From the cell containing the given text, extract its center point as (x, y) coordinate. 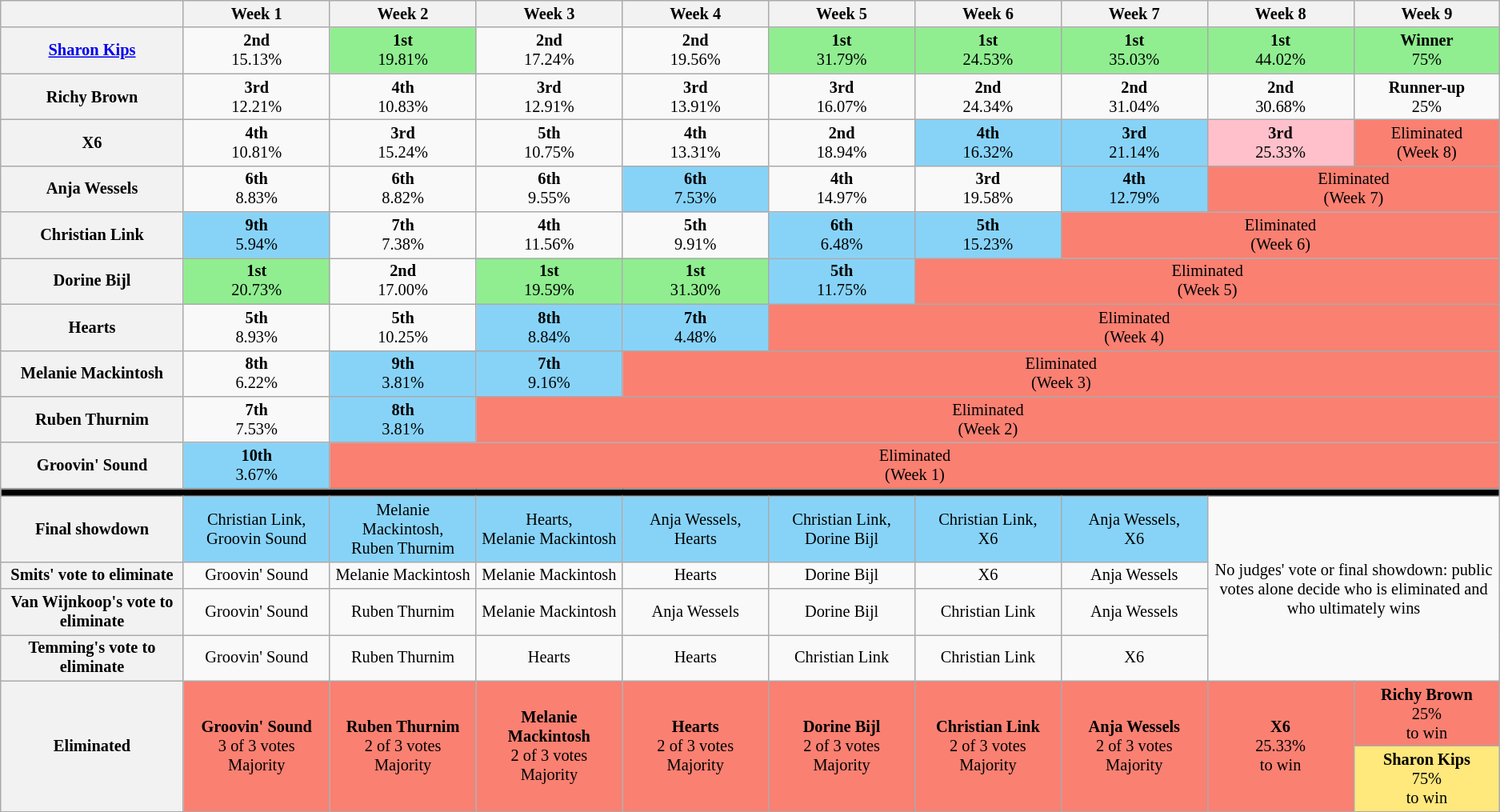
Eliminated(Week 6) (1280, 235)
Temming's vote to eliminate (93, 658)
7th9.16% (549, 374)
Eliminated (93, 746)
Eliminated(Week 3) (1061, 374)
4th13.31% (696, 142)
2nd18.94% (842, 142)
3rd16.07% (842, 97)
Week 4 (696, 14)
2nd15.13% (256, 50)
Richy Brown25%to win (1427, 714)
5th10.25% (403, 327)
3rd25.33% (1280, 142)
2nd17.24% (549, 50)
2nd24.34% (987, 97)
Sharon Kips75%to win (1427, 778)
Dorine Bijl2 of 3 votes Majority (842, 746)
Eliminated(Week 1) (915, 466)
4th10.81% (256, 142)
1st35.03% (1134, 50)
Winner75% (1427, 50)
Eliminated(Week 5) (1206, 281)
3rd15.24% (403, 142)
2nd17.00% (403, 281)
2nd31.04% (1134, 97)
1st31.30% (696, 281)
Hearts,Melanie Mackintosh (549, 529)
9th5.94% (256, 235)
Melanie Mackintosh2 of 3 votes Majority (549, 746)
4th12.79% (1134, 189)
Richy Brown (93, 97)
Anja Wessels2 of 3 votes Majority (1134, 746)
8th6.22% (256, 374)
1st44.02% (1280, 50)
4th14.97% (842, 189)
Eliminated(Week 2) (988, 419)
Week 5 (842, 14)
3rd12.91% (549, 97)
1st31.79% (842, 50)
Runner-up25% (1427, 97)
6th8.83% (256, 189)
Eliminated(Week 8) (1427, 142)
5th9.91% (696, 235)
Christian Link2 of 3 votes Majority (987, 746)
Anja Wessels,Hearts (696, 529)
Sharon Kips (93, 50)
5th15.23% (987, 235)
9th3.81% (403, 374)
7th7.53% (256, 419)
Week 9 (1427, 14)
2nd30.68% (1280, 97)
Week 6 (987, 14)
1st24.53% (987, 50)
2nd19.56% (696, 50)
Van Wijnkoop's vote to eliminate (93, 612)
4th11.56% (549, 235)
7th4.48% (696, 327)
Week 2 (403, 14)
Groovin' Sound3 of 3 votes Majority (256, 746)
6th6.48% (842, 235)
Week 3 (549, 14)
6th7.53% (696, 189)
6th9.55% (549, 189)
Christian Link,X6 (987, 529)
8th8.84% (549, 327)
1st19.59% (549, 281)
Week 7 (1134, 14)
4th10.83% (403, 97)
Smits' vote to eliminate (93, 575)
3rd12.21% (256, 97)
4th16.32% (987, 142)
Christian Link,Groovin Sound (256, 529)
Final showdown (93, 529)
7th7.38% (403, 235)
3rd21.14% (1134, 142)
No judges' vote or final showdown: public votes alone decide who is eliminated and who ultimately wins (1354, 589)
Anja Wessels,X6 (1134, 529)
1st19.81% (403, 50)
8th3.81% (403, 419)
1st20.73% (256, 281)
5th11.75% (842, 281)
Eliminated(Week 4) (1134, 327)
X625.33%to win (1280, 746)
Christian Link,Dorine Bijl (842, 529)
6th8.82% (403, 189)
Eliminated(Week 7) (1354, 189)
5th10.75% (549, 142)
Week 1 (256, 14)
3rd19.58% (987, 189)
10th3.67% (256, 466)
Hearts2 of 3 votes Majority (696, 746)
5th8.93% (256, 327)
Week 8 (1280, 14)
3rd13.91% (696, 97)
Melanie Mackintosh,Ruben Thurnim (403, 529)
Ruben Thurnim2 of 3 votes Majority (403, 746)
